Locate the cell with the specified text and output its [X, Y] center coordinate. 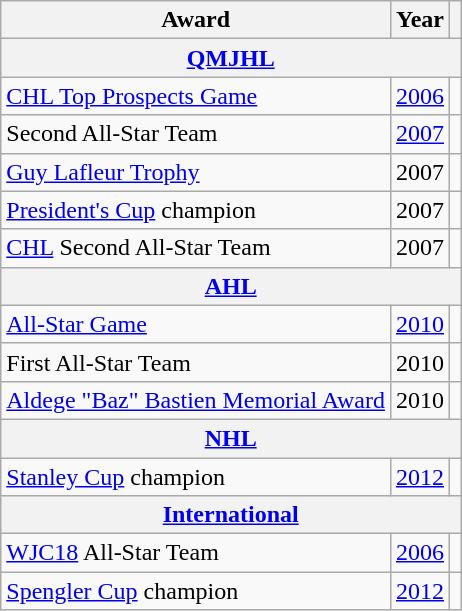
International [231, 515]
Guy Lafleur Trophy [196, 172]
Aldege "Baz" Bastien Memorial Award [196, 400]
NHL [231, 438]
QMJHL [231, 58]
Year [420, 20]
CHL Top Prospects Game [196, 96]
Award [196, 20]
AHL [231, 286]
Second All-Star Team [196, 134]
WJC18 All-Star Team [196, 553]
First All-Star Team [196, 362]
Stanley Cup champion [196, 477]
All-Star Game [196, 324]
Spengler Cup champion [196, 591]
President's Cup champion [196, 210]
CHL Second All-Star Team [196, 248]
